From the cell containing the given text, extract its center point as (X, Y) coordinate. 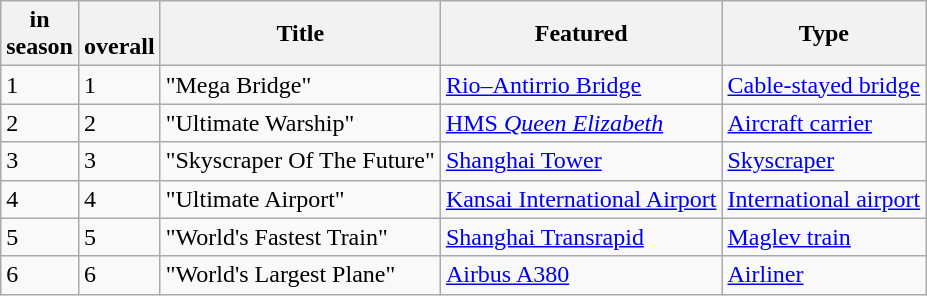
Rio–Antirrio Bridge (581, 85)
"World's Largest Plane" (300, 275)
"Skyscraper Of The Future" (300, 161)
"Ultimate Airport" (300, 199)
HMS Queen Elizabeth (581, 123)
Skyscraper (824, 161)
Airbus A380 (581, 275)
Cable-stayed bridge (824, 85)
"Mega Bridge" (300, 85)
inseason (40, 34)
Aircraft carrier (824, 123)
International airport (824, 199)
Shanghai Transrapid (581, 237)
Title (300, 34)
Type (824, 34)
overall (119, 34)
Maglev train (824, 237)
Featured (581, 34)
Kansai International Airport (581, 199)
"World's Fastest Train" (300, 237)
Shanghai Tower (581, 161)
"Ultimate Warship" (300, 123)
Airliner (824, 275)
